Scan for the cell matching the given text and deliver its (X, Y) coordinate at center. 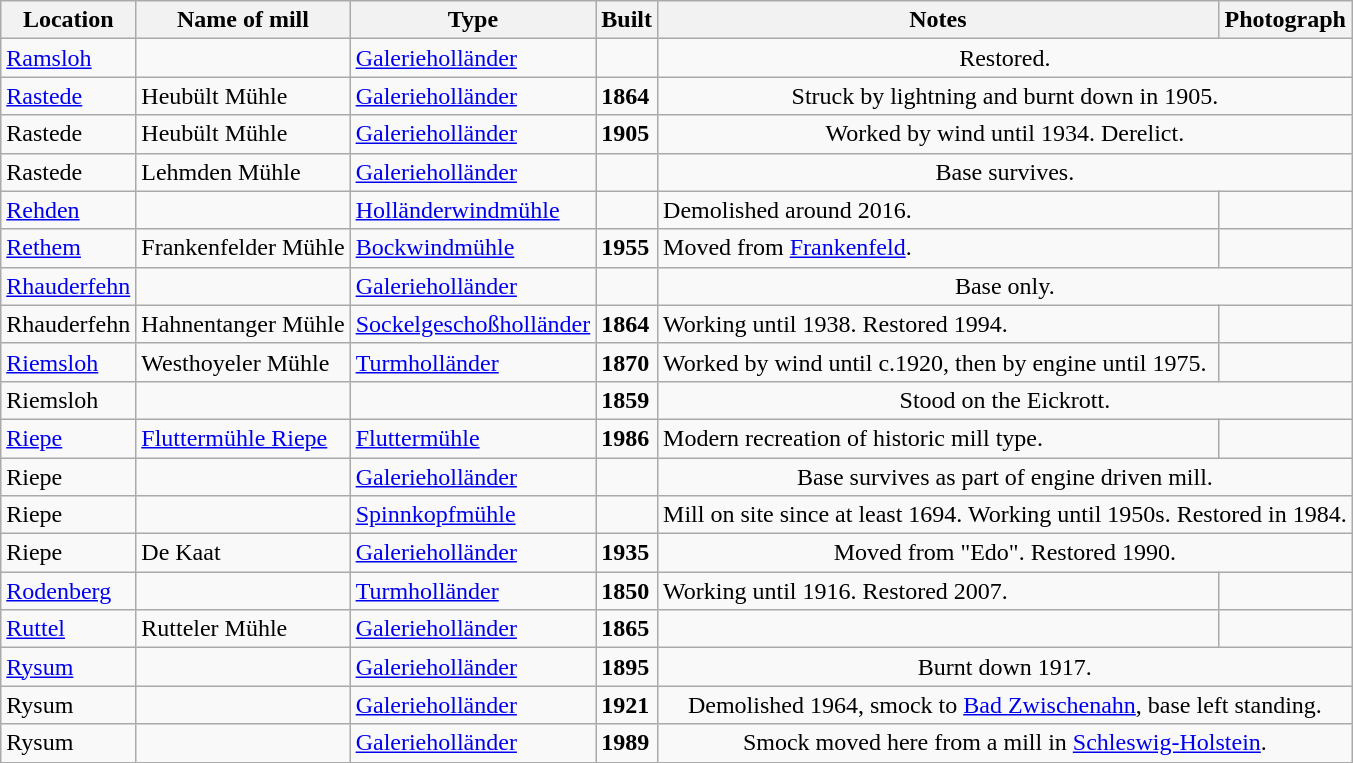
1935 (627, 553)
Burnt down 1917. (1006, 667)
1850 (627, 591)
Lehmden Mühle (243, 172)
Struck by lightning and burnt down in 1905. (1006, 96)
Demolished around 2016. (938, 210)
Ruttel (68, 629)
1986 (627, 438)
Rethem (68, 248)
Demolished 1964, smock to Bad Zwischenahn, base left standing. (1006, 705)
Stood on the Eickrott. (1006, 400)
Westhoyeler Mühle (243, 362)
Moved from "Edo". Restored 1990. (1006, 553)
Worked by wind until 1934. Derelict. (1006, 134)
Restored. (1006, 58)
Base survives as part of engine driven mill. (1006, 477)
Ramsloh (68, 58)
Worked by wind until c.1920, then by engine until 1975. (938, 362)
Working until 1938. Restored 1994. (938, 324)
1870 (627, 362)
De Kaat (243, 553)
Built (627, 20)
Location (68, 20)
1921 (627, 705)
Hahnentanger Mühle (243, 324)
Modern recreation of historic mill type. (938, 438)
Smock moved here from a mill in Schleswig-Holstein. (1006, 743)
Frankenfelder Mühle (243, 248)
Fluttermühle (473, 438)
Name of mill (243, 20)
Rehden (68, 210)
1905 (627, 134)
Moved from Frankenfeld. (938, 248)
Spinnkopfmühle (473, 515)
Bockwindmühle (473, 248)
Holländerwindmühle (473, 210)
Base survives. (1006, 172)
1895 (627, 667)
Photograph (1285, 20)
Fluttermühle Riepe (243, 438)
Base only. (1006, 286)
Rodenberg (68, 591)
Rutteler Mühle (243, 629)
Working until 1916. Restored 2007. (938, 591)
Type (473, 20)
1989 (627, 743)
Notes (938, 20)
1859 (627, 400)
1865 (627, 629)
1955 (627, 248)
Mill on site since at least 1694. Working until 1950s. Restored in 1984. (1006, 515)
Sockelgeschoß­holländer (473, 324)
